From the cell containing the given text, extract its center point as [X, Y] coordinate. 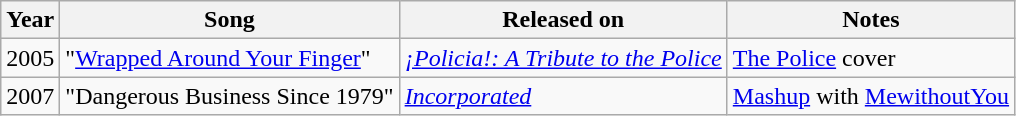
Released on [563, 20]
Year [30, 20]
2007 [30, 96]
Mashup with MewithoutYou [870, 96]
Incorporated [563, 96]
2005 [30, 58]
The Police cover [870, 58]
"Dangerous Business Since 1979" [230, 96]
Song [230, 20]
¡Policia!: A Tribute to the Police [563, 58]
"Wrapped Around Your Finger" [230, 58]
Notes [870, 20]
